Output the [X, Y] coordinate of the center of the cell containing the given text.  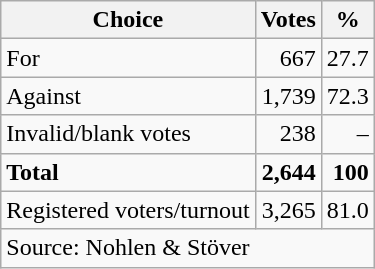
1,739 [288, 96]
238 [288, 134]
– [348, 134]
72.3 [348, 96]
For [128, 58]
667 [288, 58]
Invalid/blank votes [128, 134]
100 [348, 172]
Against [128, 96]
3,265 [288, 210]
Registered voters/turnout [128, 210]
27.7 [348, 58]
% [348, 20]
81.0 [348, 210]
Votes [288, 20]
Total [128, 172]
Choice [128, 20]
Source: Nohlen & Stöver [188, 248]
2,644 [288, 172]
